Identify which cell holds the provided text, then report its [x, y] central coordinate. 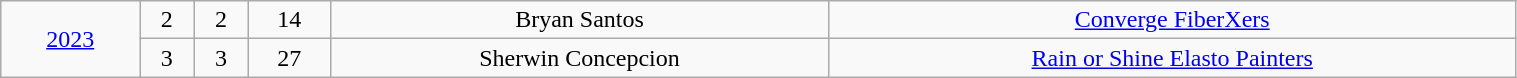
Bryan Santos [580, 20]
Rain or Shine Elasto Painters [1172, 58]
Converge FiberXers [1172, 20]
14 [289, 20]
2023 [70, 39]
27 [289, 58]
Sherwin Concepcion [580, 58]
